Identify which cell holds the provided text, then report its (x, y) central coordinate. 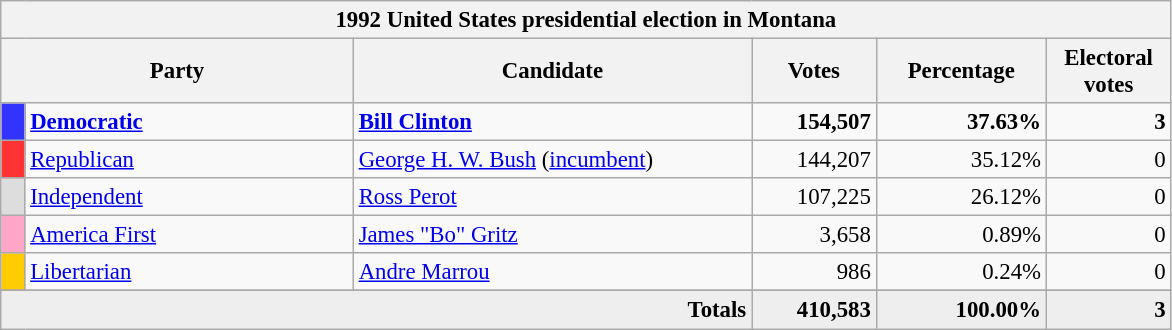
1992 United States presidential election in Montana (586, 20)
100.00% (961, 310)
Libertarian (189, 273)
Candidate (552, 72)
3,658 (814, 235)
144,207 (814, 160)
Bill Clinton (552, 122)
Republican (189, 160)
26.12% (961, 197)
986 (814, 273)
35.12% (961, 160)
0.89% (961, 235)
107,225 (814, 197)
Independent (189, 197)
Percentage (961, 72)
37.63% (961, 122)
Totals (376, 310)
410,583 (814, 310)
Votes (814, 72)
James "Bo" Gritz (552, 235)
Electoral votes (1108, 72)
America First (189, 235)
0.24% (961, 273)
George H. W. Bush (incumbent) (552, 160)
154,507 (814, 122)
Party (178, 72)
Democratic (189, 122)
Andre Marrou (552, 273)
Ross Perot (552, 197)
